Identify which cell holds the provided text, then report its (X, Y) central coordinate. 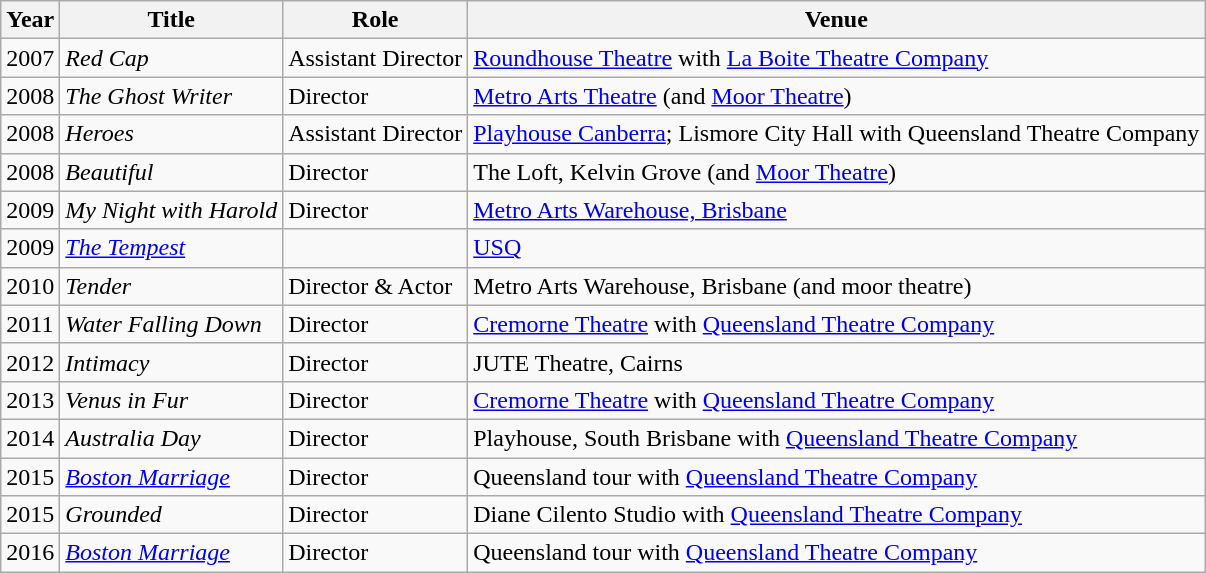
Role (376, 20)
Director & Actor (376, 286)
USQ (836, 248)
2010 (30, 286)
Venue (836, 20)
2011 (30, 324)
Playhouse Canberra; Lismore City Hall with Queensland Theatre Company (836, 134)
Red Cap (172, 58)
2016 (30, 553)
The Ghost Writer (172, 96)
Tender (172, 286)
Grounded (172, 515)
2007 (30, 58)
The Tempest (172, 248)
Title (172, 20)
The Loft, Kelvin Grove (and Moor Theatre) (836, 172)
2014 (30, 438)
2013 (30, 400)
Playhouse, South Brisbane with Queensland Theatre Company (836, 438)
Australia Day (172, 438)
Roundhouse Theatre with La Boite Theatre Company (836, 58)
Heroes (172, 134)
2012 (30, 362)
Beautiful (172, 172)
Diane Cilento Studio with Queensland Theatre Company (836, 515)
Metro Arts Warehouse, Brisbane (836, 210)
My Night with Harold (172, 210)
Water Falling Down (172, 324)
Venus in Fur (172, 400)
Year (30, 20)
JUTE Theatre, Cairns (836, 362)
Intimacy (172, 362)
Metro Arts Theatre (and Moor Theatre) (836, 96)
Metro Arts Warehouse, Brisbane (and moor theatre) (836, 286)
